Return the (X, Y) coordinate for the center point of the cell that contains the specified text.  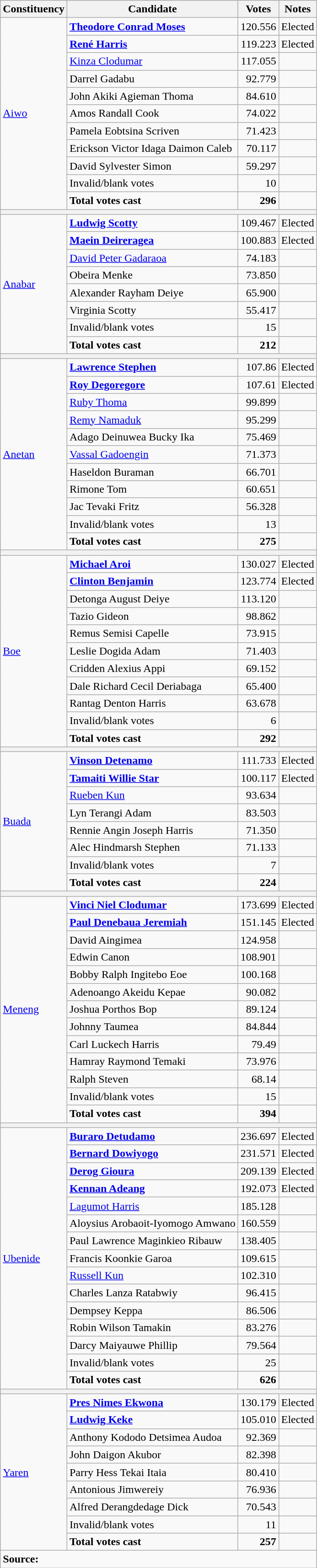
71.133 (258, 848)
Virginia Scotty (152, 310)
96.415 (258, 1293)
79.564 (258, 1345)
123.774 (258, 581)
Tamaiti Willie Star (152, 778)
100.117 (258, 778)
Paul Denebaua Jeremiah (152, 922)
59.297 (258, 166)
Lyn Terangi Adam (152, 813)
71.373 (258, 454)
100.883 (258, 241)
Clinton Benjamin (152, 581)
Meneng (34, 1009)
Leslie Dogida Adam (152, 651)
209.139 (258, 1171)
83.276 (258, 1328)
Buada (34, 822)
Michael Aroi (152, 564)
56.328 (258, 507)
Rueben Kun (152, 795)
Notes (297, 9)
13 (258, 524)
130.027 (258, 564)
John Daigon Akubor (152, 1455)
Amos Randall Cook (152, 113)
113.120 (258, 599)
55.417 (258, 310)
Buraro Detudamo (152, 1136)
109.467 (258, 223)
73.915 (258, 634)
Vinson Detenamo (152, 761)
86.506 (258, 1310)
292 (258, 738)
65.900 (258, 293)
98.862 (258, 616)
Rantag Denton Harris (152, 703)
74.183 (258, 258)
Theodore Conrad Moses (152, 27)
192.073 (258, 1188)
105.010 (258, 1420)
Constituency (34, 9)
Hamray Raymond Temaki (152, 1062)
Maein Deireragea (152, 241)
6 (258, 720)
Tazio Gideon (152, 616)
Dale Richard Cecil Deriabaga (152, 686)
75.469 (258, 437)
Ubenide (34, 1258)
Adago Deinuwea Bucky Ika (152, 437)
Francis Koonkie Garoa (152, 1258)
Ludwig Scotty (152, 223)
Ludwig Keke (152, 1420)
Bobby Ralph Ingitebo Eoe (152, 974)
Charles Lanza Ratabwiy (152, 1293)
92.369 (258, 1437)
84.610 (258, 96)
David Sylvester Simon (152, 166)
63.678 (258, 703)
Parry Hess Tekai Itaia (152, 1472)
68.14 (258, 1079)
160.559 (258, 1223)
Edwin Canon (152, 957)
80.410 (258, 1472)
25 (258, 1363)
124.958 (258, 940)
224 (258, 882)
109.615 (258, 1258)
626 (258, 1380)
Source: (159, 1559)
Adenoango Akeidu Kepae (152, 992)
275 (258, 542)
212 (258, 345)
Candidate (152, 9)
Alfred Derangdedage Dick (152, 1507)
Pamela Eobtsina Scriven (152, 131)
70.543 (258, 1507)
Darcy Maiyauwe Phillip (152, 1345)
7 (258, 865)
79.49 (258, 1044)
69.152 (258, 668)
90.082 (258, 992)
Vassal Gadoengin (152, 454)
Pres Nimes Ekwona (152, 1402)
120.556 (258, 27)
Johnny Taumea (152, 1027)
Joshua Porthos Bop (152, 1010)
Remy Namaduk (152, 419)
Anabar (34, 284)
Lagumot Harris (152, 1206)
89.124 (258, 1010)
71.350 (258, 830)
76.936 (258, 1489)
107.86 (258, 367)
82.398 (258, 1455)
65.400 (258, 686)
Remus Semisi Capelle (152, 634)
Carl Luckech Harris (152, 1044)
Anthony Kododo Detsimea Audoa (152, 1437)
66.701 (258, 472)
117.055 (258, 61)
394 (258, 1114)
151.145 (258, 922)
111.733 (258, 761)
Ruby Thoma (152, 402)
108.901 (258, 957)
Boe (34, 651)
84.844 (258, 1027)
102.310 (258, 1276)
Russell Kun (152, 1276)
130.179 (258, 1402)
11 (258, 1525)
60.651 (258, 489)
Ralph Steven (152, 1079)
73.850 (258, 275)
83.503 (258, 813)
Yaren (34, 1472)
10 (258, 183)
Darrel Gadabu (152, 79)
Aloysius Arobaoit-Iyomogo Amwano (152, 1223)
231.571 (258, 1154)
David Peter Gadaraoa (152, 258)
Antonious Jimwereiy (152, 1489)
185.128 (258, 1206)
Rennie Angin Joseph Harris (152, 830)
Alec Hindmarsh Stephen (152, 848)
71.403 (258, 651)
74.022 (258, 113)
119.223 (258, 44)
99.899 (258, 402)
236.697 (258, 1136)
Paul Lawrence Maginkieo Ribauw (152, 1240)
Alexander Rayham Deiye (152, 293)
Obeira Menke (152, 275)
Derog Gioura (152, 1171)
Kinza Clodumar (152, 61)
Rimone Tom (152, 489)
95.299 (258, 419)
257 (258, 1542)
John Akiki Agieman Thoma (152, 96)
92.779 (258, 79)
Haseldon Buraman (152, 472)
70.117 (258, 148)
Jac Tevaki Fritz (152, 507)
Kennan Adeang (152, 1188)
Vinci Niel Clodumar (152, 905)
93.634 (258, 795)
Lawrence Stephen (152, 367)
René Harris (152, 44)
100.168 (258, 974)
71.423 (258, 131)
173.699 (258, 905)
Bernard Dowiyogo (152, 1154)
296 (258, 200)
Votes (258, 9)
Cridden Alexius Appi (152, 668)
Detonga August Deiye (152, 599)
Dempsey Keppa (152, 1310)
Robin Wilson Tamakin (152, 1328)
73.976 (258, 1062)
Anetan (34, 455)
Aiwo (34, 113)
Roy Degoregore (152, 385)
138.405 (258, 1240)
107.61 (258, 385)
Erickson Victor Idaga Daimon Caleb (152, 148)
David Aingimea (152, 940)
